Return [x, y] of the center of cell containing provided text 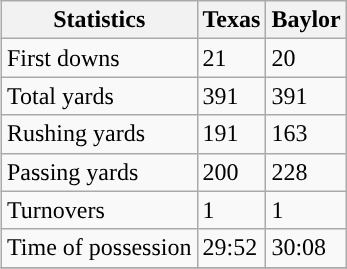
Turnovers [99, 210]
29:52 [232, 248]
First downs [99, 58]
Rushing yards [99, 134]
200 [232, 172]
Total yards [99, 96]
30:08 [306, 248]
163 [306, 134]
21 [232, 58]
Passing yards [99, 172]
228 [306, 172]
20 [306, 58]
Time of possession [99, 248]
Texas [232, 20]
191 [232, 134]
Statistics [99, 20]
Baylor [306, 20]
